Search for the cell housing the specified text and yield its [X, Y] center coordinate. 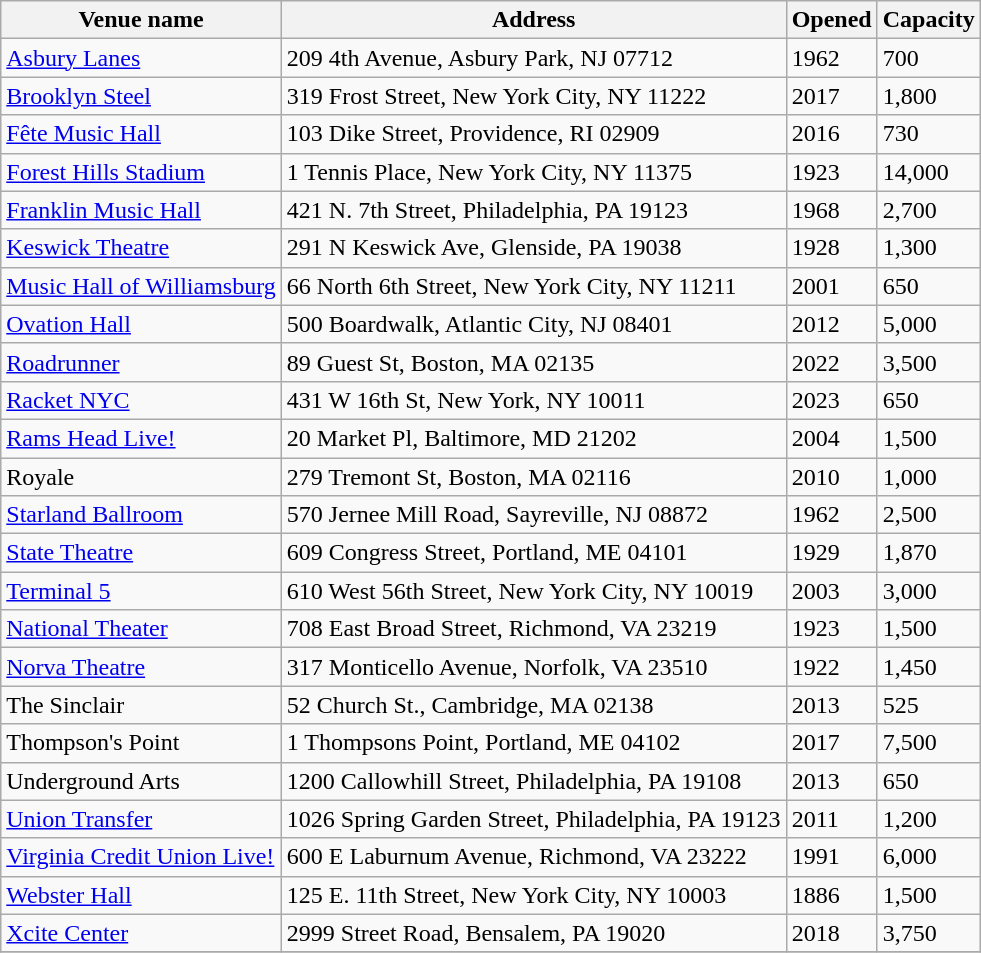
Starland Ballroom [142, 515]
2010 [832, 477]
431 W 16th St, New York, NY 10011 [534, 400]
66 North 6th Street, New York City, NY 11211 [534, 286]
3,750 [928, 933]
2018 [832, 933]
Music Hall of Williamsburg [142, 286]
600 E Laburnum Avenue, Richmond, VA 23222 [534, 857]
2999 Street Road, Bensalem, PA 19020 [534, 933]
Address [534, 20]
1928 [832, 248]
6,000 [928, 857]
20 Market Pl, Baltimore, MD 21202 [534, 438]
3,500 [928, 362]
570 Jernee Mill Road, Sayreville, NJ 08872 [534, 515]
89 Guest St, Boston, MA 02135 [534, 362]
Franklin Music Hall [142, 210]
1 Thompsons Point, Portland, ME 04102 [534, 743]
State Theatre [142, 553]
Racket NYC [142, 400]
1929 [832, 553]
14,000 [928, 172]
500 Boardwalk, Atlantic City, NJ 08401 [534, 324]
609 Congress Street, Portland, ME 04101 [534, 553]
319 Frost Street, New York City, NY 11222 [534, 96]
2016 [832, 134]
2004 [832, 438]
Terminal 5 [142, 591]
2001 [832, 286]
Virginia Credit Union Live! [142, 857]
2023 [832, 400]
Roadrunner [142, 362]
Norva Theatre [142, 667]
5,000 [928, 324]
1,300 [928, 248]
52 Church St., Cambridge, MA 02138 [534, 705]
Capacity [928, 20]
Webster Hall [142, 895]
730 [928, 134]
Royale [142, 477]
279 Tremont St, Boston, MA 02116 [534, 477]
2003 [832, 591]
1026 Spring Garden Street, Philadelphia, PA 19123 [534, 819]
2012 [832, 324]
Keswick Theatre [142, 248]
Xcite Center [142, 933]
Union Transfer [142, 819]
Ovation Hall [142, 324]
2011 [832, 819]
2022 [832, 362]
1 Tennis Place, New York City, NY 11375 [534, 172]
Asbury Lanes [142, 58]
Rams Head Live! [142, 438]
525 [928, 705]
1922 [832, 667]
Thompson's Point [142, 743]
7,500 [928, 743]
708 East Broad Street, Richmond, VA 23219 [534, 629]
421 N. 7th Street, Philadelphia, PA 19123 [534, 210]
1,000 [928, 477]
317 Monticello Avenue, Norfolk, VA 23510 [534, 667]
610 West 56th Street, New York City, NY 10019 [534, 591]
Forest Hills Stadium [142, 172]
2,500 [928, 515]
103 Dike Street, Providence, RI 02909 [534, 134]
Opened [832, 20]
National Theater [142, 629]
The Sinclair [142, 705]
700 [928, 58]
3,000 [928, 591]
Fête Music Hall [142, 134]
1,450 [928, 667]
1,800 [928, 96]
1886 [832, 895]
1,870 [928, 553]
125 E. 11th Street, New York City, NY 10003 [534, 895]
Underground Arts [142, 781]
2,700 [928, 210]
Brooklyn Steel [142, 96]
209 4th Avenue, Asbury Park, NJ 07712 [534, 58]
1991 [832, 857]
1200 Callowhill Street, Philadelphia, PA 19108 [534, 781]
1,200 [928, 819]
Venue name [142, 20]
1968 [832, 210]
291 N Keswick Ave, Glenside, PA 19038 [534, 248]
